Identify which cell holds the provided text, then report its [x, y] central coordinate. 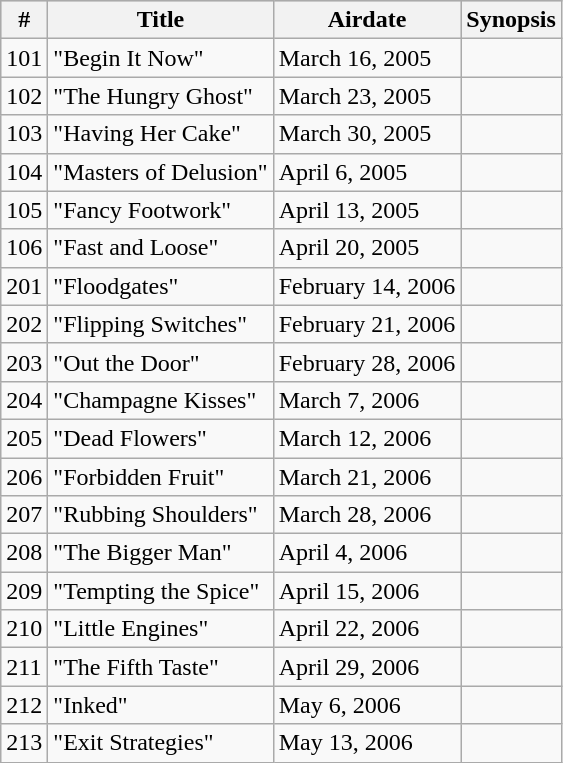
"Champagne Kisses" [160, 400]
"The Bigger Man" [160, 553]
204 [24, 400]
208 [24, 553]
210 [24, 629]
April 13, 2005 [367, 210]
March 16, 2005 [367, 58]
203 [24, 362]
"Tempting the Spice" [160, 591]
"Fancy Footwork" [160, 210]
# [24, 20]
"Floodgates" [160, 286]
213 [24, 743]
April 29, 2006 [367, 667]
March 12, 2006 [367, 438]
101 [24, 58]
209 [24, 591]
March 7, 2006 [367, 400]
212 [24, 705]
104 [24, 172]
"Little Engines" [160, 629]
"Inked" [160, 705]
February 21, 2006 [367, 324]
103 [24, 134]
"Begin It Now" [160, 58]
May 13, 2006 [367, 743]
March 28, 2006 [367, 515]
211 [24, 667]
207 [24, 515]
"Having Her Cake" [160, 134]
Airdate [367, 20]
February 14, 2006 [367, 286]
"Flipping Switches" [160, 324]
April 6, 2005 [367, 172]
206 [24, 477]
"Masters of Delusion" [160, 172]
March 30, 2005 [367, 134]
February 28, 2006 [367, 362]
"Exit Strategies" [160, 743]
May 6, 2006 [367, 705]
March 23, 2005 [367, 96]
April 4, 2006 [367, 553]
106 [24, 248]
Synopsis [511, 20]
Title [160, 20]
"Out the Door" [160, 362]
April 20, 2005 [367, 248]
April 22, 2006 [367, 629]
102 [24, 96]
"Rubbing Shoulders" [160, 515]
205 [24, 438]
"The Hungry Ghost" [160, 96]
April 15, 2006 [367, 591]
202 [24, 324]
"Forbidden Fruit" [160, 477]
March 21, 2006 [367, 477]
"Dead Flowers" [160, 438]
"Fast and Loose" [160, 248]
105 [24, 210]
201 [24, 286]
"The Fifth Taste" [160, 667]
